For the text-containing cell, return its midpoint in (x, y) coordinate format. 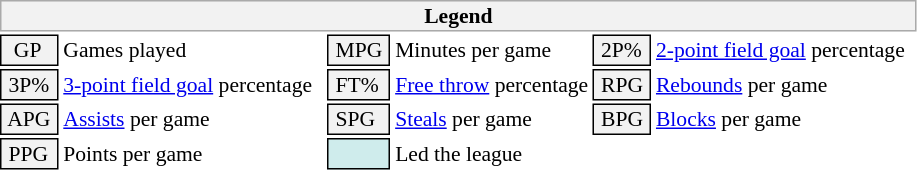
Assists per game (193, 120)
Led the league (492, 154)
Minutes per game (492, 50)
PPG (30, 154)
3-point field goal percentage (193, 85)
FT% (359, 85)
Blocks per game (785, 120)
3P% (30, 85)
Rebounds per game (785, 85)
Games played (193, 50)
BPG (622, 120)
RPG (622, 85)
Steals per game (492, 120)
Legend (458, 16)
Points per game (193, 154)
GP (30, 50)
2-point field goal percentage (785, 50)
Free throw percentage (492, 85)
MPG (359, 50)
2P% (622, 50)
APG (30, 120)
SPG (359, 120)
